Return the [x, y] coordinate for the center point of the cell that contains the specified text.  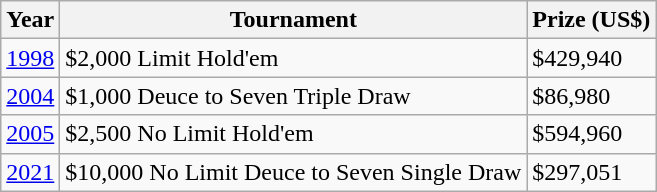
2004 [30, 96]
$86,980 [592, 96]
Year [30, 20]
1998 [30, 58]
Prize (US$) [592, 20]
$1,000 Deuce to Seven Triple Draw [294, 96]
$429,940 [592, 58]
2005 [30, 134]
$2,500 No Limit Hold'em [294, 134]
$297,051 [592, 172]
Tournament [294, 20]
$2,000 Limit Hold'em [294, 58]
$594,960 [592, 134]
$10,000 No Limit Deuce to Seven Single Draw [294, 172]
2021 [30, 172]
